Find where the given text appears and provide that cell's center as [x, y] coordinate. 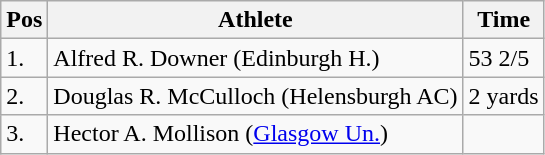
2. [24, 96]
Alfred R. Downer (Edinburgh H.) [256, 58]
Pos [24, 20]
Hector A. Mollison (Glasgow Un.) [256, 134]
1. [24, 58]
Douglas R. McCulloch (Helensburgh AC) [256, 96]
2 yards [504, 96]
Time [504, 20]
Athlete [256, 20]
53 2/5 [504, 58]
3. [24, 134]
